Return the [x, y] coordinate for the center point of the cell that contains the specified text.  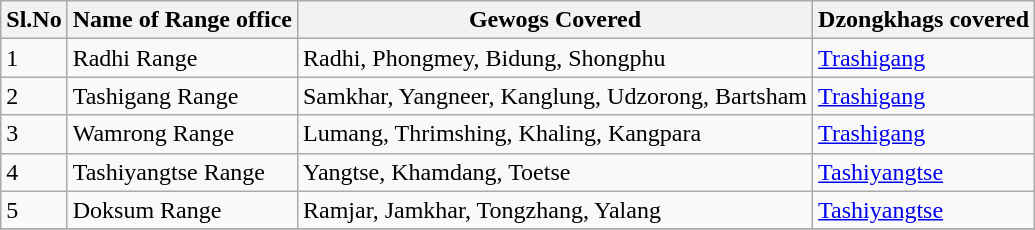
Tashigang Range [182, 96]
Dzongkhags covered [924, 20]
Sl.No [34, 20]
Samkhar, Yangneer, Kanglung, Udzorong, Bartsham [554, 96]
Radhi, Phongmey, Bidung, Shongphu [554, 58]
3 [34, 134]
Yangtse, Khamdang, Toetse [554, 172]
4 [34, 172]
2 [34, 96]
1 [34, 58]
5 [34, 210]
Gewogs Covered [554, 20]
Tashiyangtse Range [182, 172]
Radhi Range [182, 58]
Wamrong Range [182, 134]
Ramjar, Jamkhar, Tongzhang, Yalang [554, 210]
Name of Range office [182, 20]
Lumang, Thrimshing, Khaling, Kangpara [554, 134]
Doksum Range [182, 210]
